Scan for the cell matching the given text and deliver its [X, Y] coordinate at center. 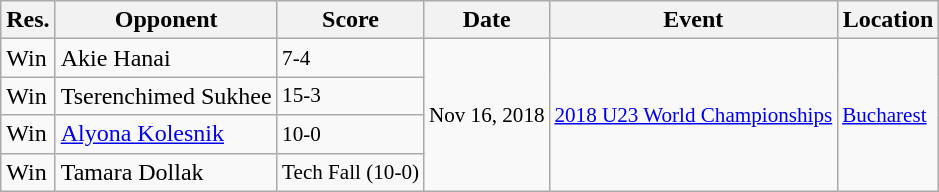
Akie Hanai [166, 58]
Score [350, 20]
15-3 [350, 96]
Event [693, 20]
Tserenchimed Sukhee [166, 96]
Opponent [166, 20]
Location [888, 20]
Tamara Dollak [166, 172]
Nov 16, 2018 [487, 115]
Tech Fall (10-0) [350, 172]
7-4 [350, 58]
Res. [28, 20]
10-0 [350, 134]
Bucharest [888, 115]
Alyona Kolesnik [166, 134]
2018 U23 World Championships [693, 115]
Date [487, 20]
